Provide the [x, y] coordinate of the cell's center where the given text is located.  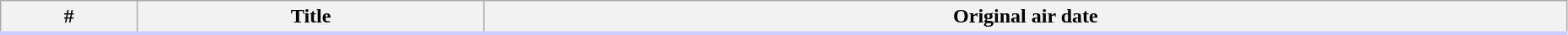
# [69, 17]
Original air date [1026, 17]
Title [311, 17]
